Return the (x, y) coordinate for the center point of the cell that contains the specified text.  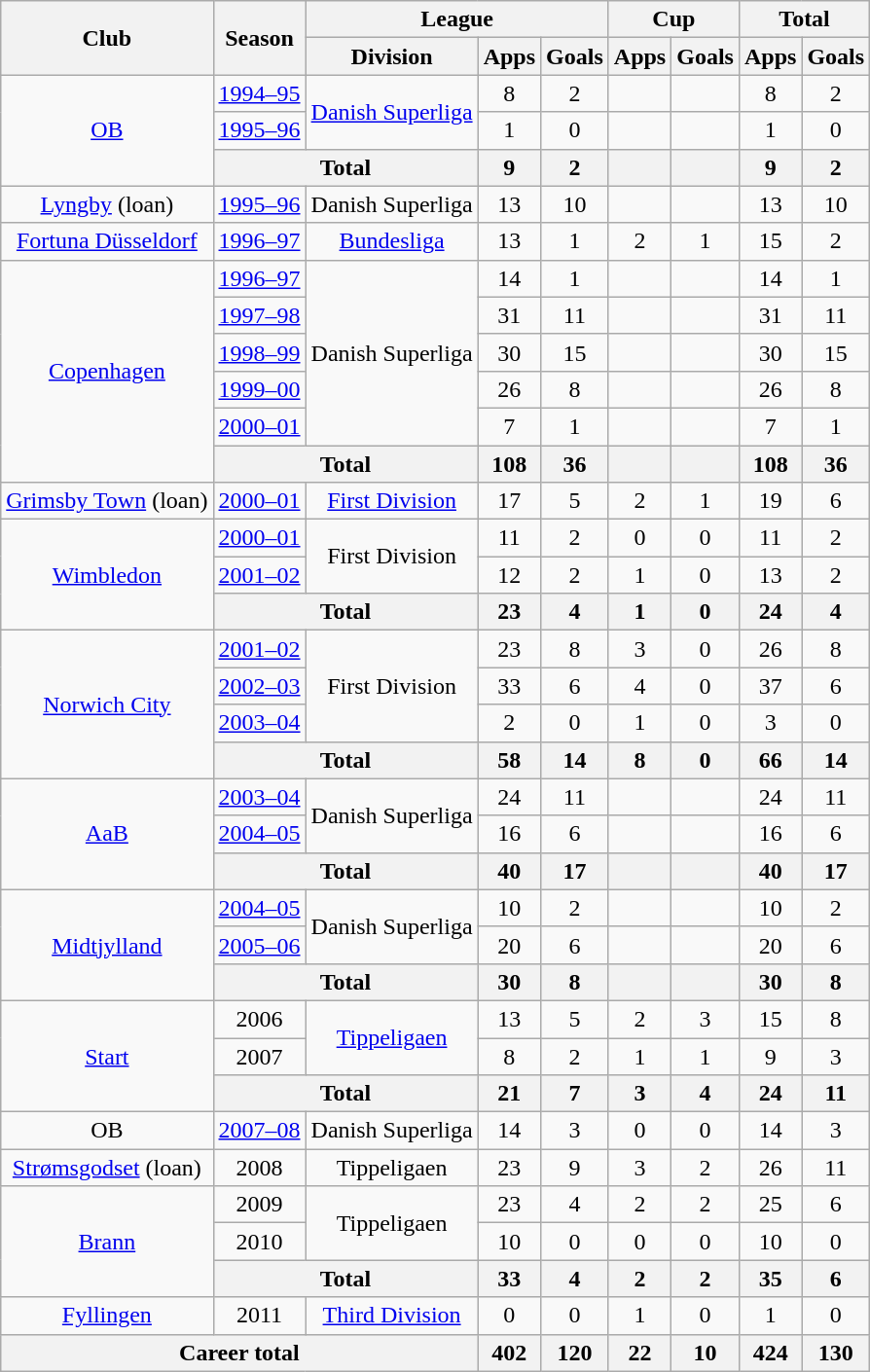
Midtjylland (107, 945)
12 (509, 575)
Third Division (391, 1316)
Wimbledon (107, 575)
2007 (259, 1056)
22 (639, 1353)
Season (259, 38)
Norwich City (107, 704)
Club (107, 38)
19 (770, 501)
Bundesliga (391, 241)
25 (770, 1205)
66 (770, 760)
Career total (239, 1353)
2009 (259, 1205)
2008 (259, 1168)
120 (575, 1353)
Brann (107, 1242)
1997–98 (259, 315)
2011 (259, 1316)
Fyllingen (107, 1316)
Lyngby (loan) (107, 204)
Grimsby Town (loan) (107, 501)
Division (391, 56)
35 (770, 1279)
2010 (259, 1242)
2006 (259, 1019)
424 (770, 1353)
1994–95 (259, 93)
21 (509, 1094)
130 (836, 1353)
1998–99 (259, 352)
League (457, 19)
Strømsgodset (loan) (107, 1168)
2002–03 (259, 686)
37 (770, 686)
58 (509, 760)
Start (107, 1056)
402 (509, 1353)
2005–06 (259, 945)
1999–00 (259, 389)
Copenhagen (107, 371)
2007–08 (259, 1131)
AaB (107, 834)
Cup (673, 19)
Fortuna Düsseldorf (107, 241)
